Find where the given text appears and provide that cell's center as (X, Y) coordinate. 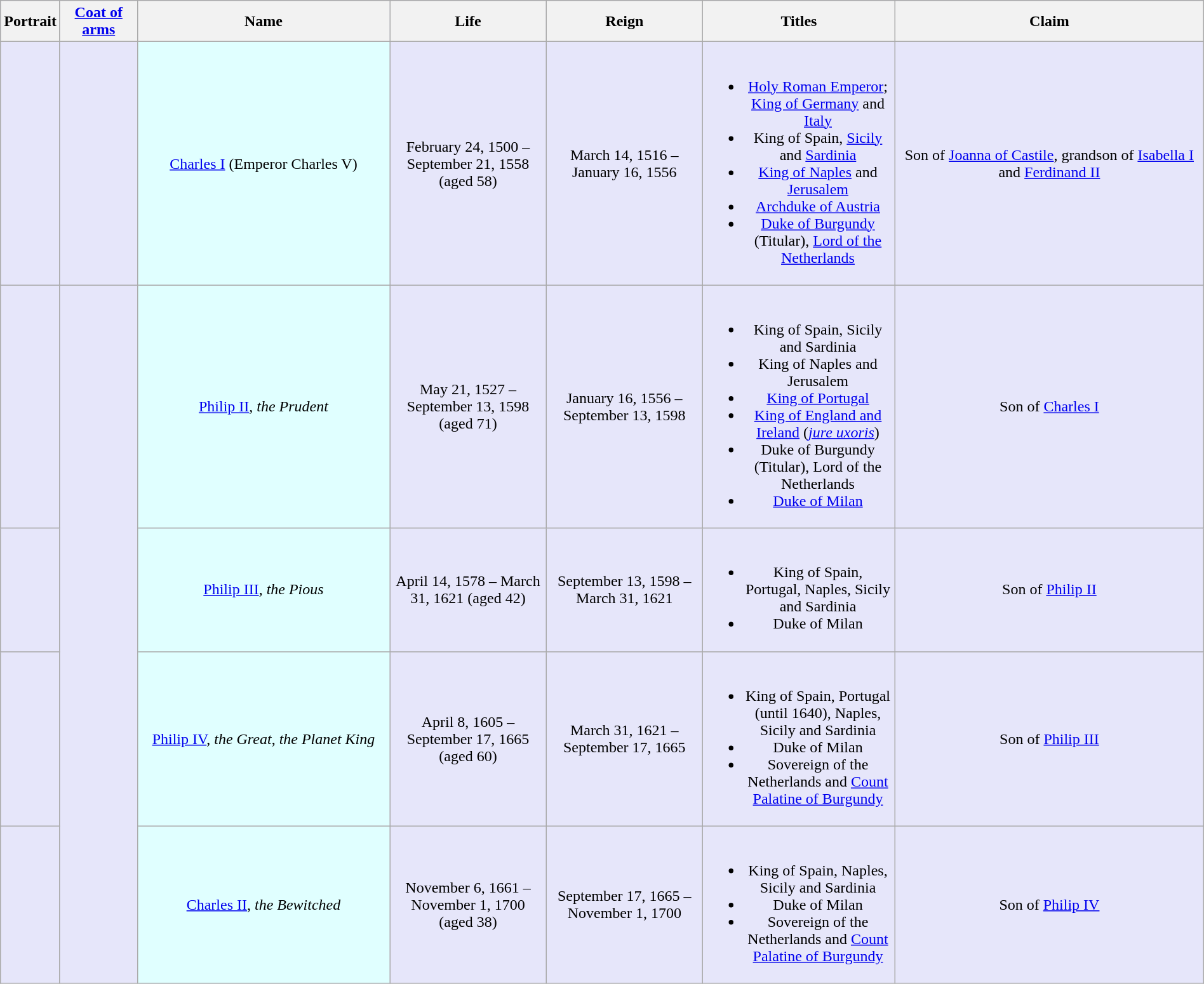
Philip IV, the Great, the Planet King (264, 739)
February 24, 1500 – September 21, 1558 (aged 58) (468, 164)
March 31, 1621 – September 17, 1665 (624, 739)
November 6, 1661 – November 1, 1700 (aged 38) (468, 905)
King of Spain, Portugal (until 1640), Naples, Sicily and SardiniaDuke of MilanSovereign of the Netherlands and Count Palatine of Burgundy (799, 739)
Charles I (Emperor Charles V) (264, 164)
Titles (799, 22)
March 14, 1516 – January 16, 1556 (624, 164)
Son of Philip IV (1050, 905)
Coat of arms (98, 22)
Reign (624, 22)
Son of Joanna of Castile, grandson of Isabella I and Ferdinand II (1050, 164)
King of Spain, Portugal, Naples, Sicily and SardiniaDuke of Milan (799, 590)
Charles II, the Bewitched (264, 905)
King of Spain, Naples, Sicily and SardiniaDuke of MilanSovereign of the Netherlands and Count Palatine of Burgundy (799, 905)
Son of Philip II (1050, 590)
Philip III, the Pious (264, 590)
Son of Charles I (1050, 406)
Name (264, 22)
April 14, 1578 – March 31, 1621 (aged 42) (468, 590)
Life (468, 22)
Portrait (30, 22)
September 17, 1665 – November 1, 1700 (624, 905)
Philip II, the Prudent (264, 406)
September 13, 1598 – March 31, 1621 (624, 590)
Claim (1050, 22)
January 16, 1556 – September 13, 1598 (624, 406)
Son of Philip III (1050, 739)
May 21, 1527 – September 13, 1598 (aged 71) (468, 406)
April 8, 1605 – September 17, 1665 (aged 60) (468, 739)
